Return [x, y] of the center of cell containing provided text 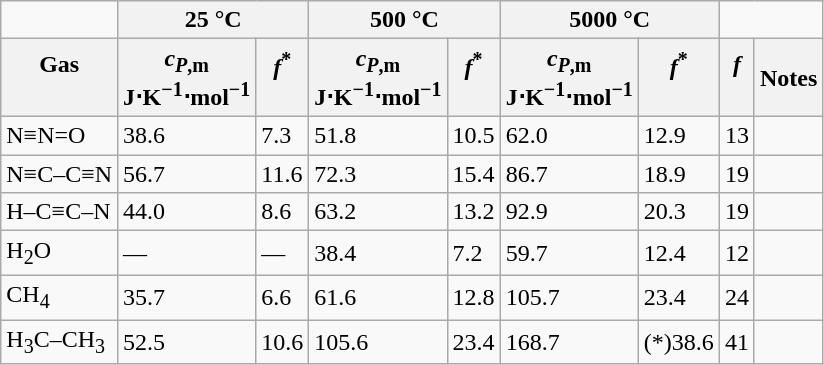
12 [736, 253]
86.7 [569, 174]
63.2 [378, 212]
52.5 [187, 342]
44.0 [187, 212]
20.3 [678, 212]
105.6 [378, 342]
N≡C–C≡N [60, 174]
59.7 [569, 253]
H3C–CH3 [60, 342]
72.3 [378, 174]
35.7 [187, 297]
92.9 [569, 212]
41 [736, 342]
62.0 [569, 136]
12.4 [678, 253]
12.8 [474, 297]
38.4 [378, 253]
51.8 [378, 136]
Gas [60, 78]
6.6 [282, 297]
10.6 [282, 342]
105.7 [569, 297]
18.9 [678, 174]
38.6 [187, 136]
f [736, 78]
8.6 [282, 212]
61.6 [378, 297]
N≡N=O [60, 136]
5000 °C [610, 20]
56.7 [187, 174]
13 [736, 136]
(*)38.6 [678, 342]
25 °C [214, 20]
7.3 [282, 136]
Notes [788, 78]
H–C≡C–N [60, 212]
CH4 [60, 297]
168.7 [569, 342]
13.2 [474, 212]
11.6 [282, 174]
24 [736, 297]
500 °C [404, 20]
10.5 [474, 136]
7.2 [474, 253]
H2O [60, 253]
15.4 [474, 174]
12.9 [678, 136]
